Return the (x, y) coordinate for the center point of the cell that contains the specified text.  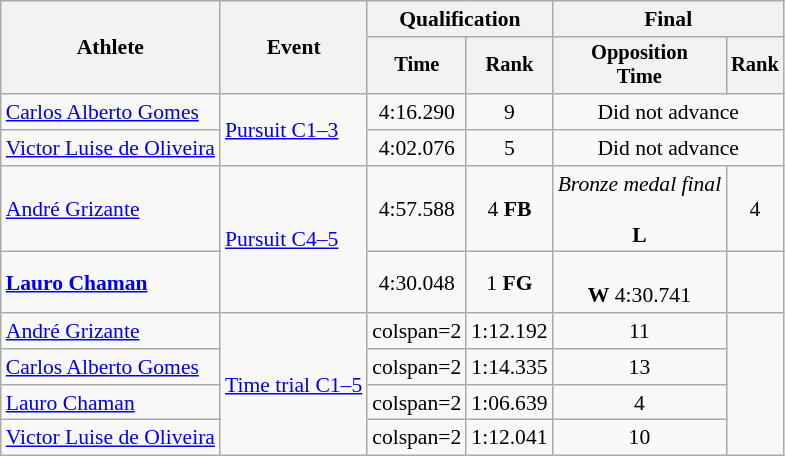
13 (640, 367)
9 (509, 112)
Athlete (110, 48)
4:57.588 (416, 210)
1 FG (509, 282)
4:30.048 (416, 282)
OppositionTime (640, 66)
1:12.192 (509, 331)
Final (668, 19)
Time (416, 66)
4:16.290 (416, 112)
Time trial C1–5 (294, 384)
Bronze medal finalL (640, 210)
1:14.335 (509, 367)
10 (640, 438)
1:06.639 (509, 403)
11 (640, 331)
4:02.076 (416, 148)
1:12.041 (509, 438)
4 FB (509, 210)
5 (509, 148)
W 4:30.741 (640, 282)
Event (294, 48)
Qualification (460, 19)
Pursuit C4–5 (294, 240)
Pursuit C1–3 (294, 130)
